Determine the [X, Y] coordinate at the center of the cell enclosing the given text.  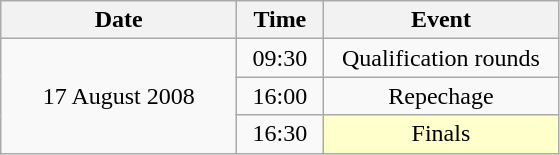
Date [119, 20]
Qualification rounds [441, 58]
17 August 2008 [119, 96]
16:00 [280, 96]
Event [441, 20]
Finals [441, 134]
Time [280, 20]
09:30 [280, 58]
16:30 [280, 134]
Repechage [441, 96]
